Return the [x, y] coordinate for the center point of the cell that contains the specified text.  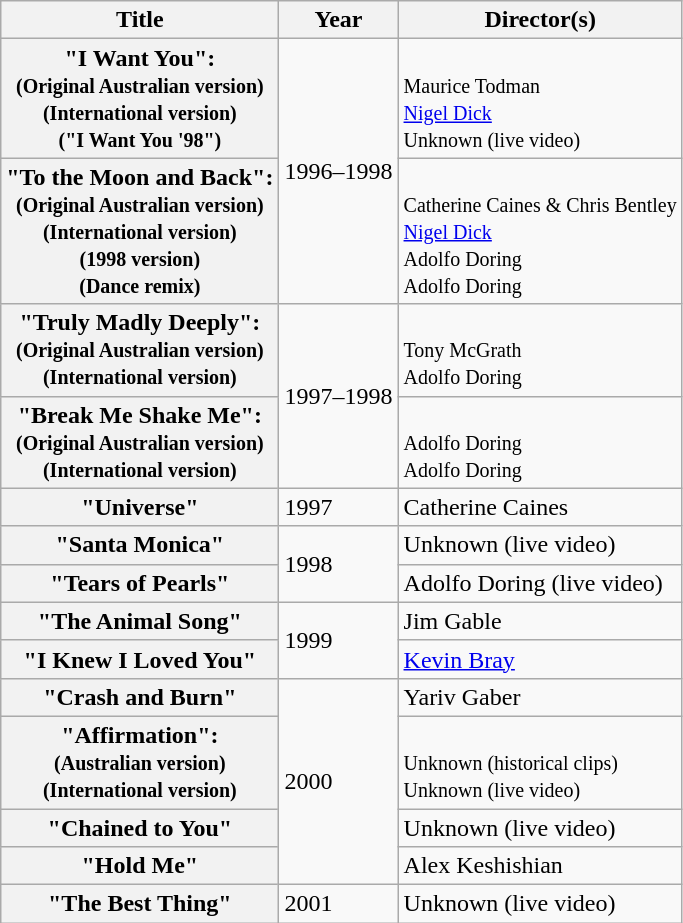
Tony McGrath Adolfo Doring [540, 350]
1998 [338, 564]
"Hold Me" [140, 866]
2001 [338, 904]
1996–1998 [338, 172]
1999 [338, 640]
Title [140, 20]
"I Knew I Loved You" [140, 659]
"Break Me Shake Me": (Original Australian version) (International version) [140, 442]
Alex Keshishian [540, 866]
1997–1998 [338, 396]
"The Best Thing" [140, 904]
"Universe" [140, 507]
"I Want You": (Original Australian version) (International version) ("I Want You '98") [140, 98]
Kevin Bray [540, 659]
2000 [338, 781]
Adolfo Doring Adolfo Doring [540, 442]
"To the Moon and Back": (Original Australian version) (International version) (1998 version) (Dance remix) [140, 231]
"Truly Madly Deeply": (Original Australian version) (International version) [140, 350]
Director(s) [540, 20]
Catherine Caines [540, 507]
"The Animal Song" [140, 621]
Unknown (historical clips) Unknown (live video) [540, 762]
"Affirmation": (Australian version) (International version) [140, 762]
"Chained to You" [140, 827]
Year [338, 20]
Maurice Todman Nigel Dick Unknown (live video) [540, 98]
"Santa Monica" [140, 545]
1997 [338, 507]
"Crash and Burn" [140, 697]
Jim Gable [540, 621]
"Tears of Pearls" [140, 583]
Adolfo Doring (live video) [540, 583]
Catherine Caines & Chris Bentley Nigel Dick Adolfo Doring Adolfo Doring [540, 231]
Yariv Gaber [540, 697]
